Provide the [x, y] coordinate of the cell's center where the given text is located.  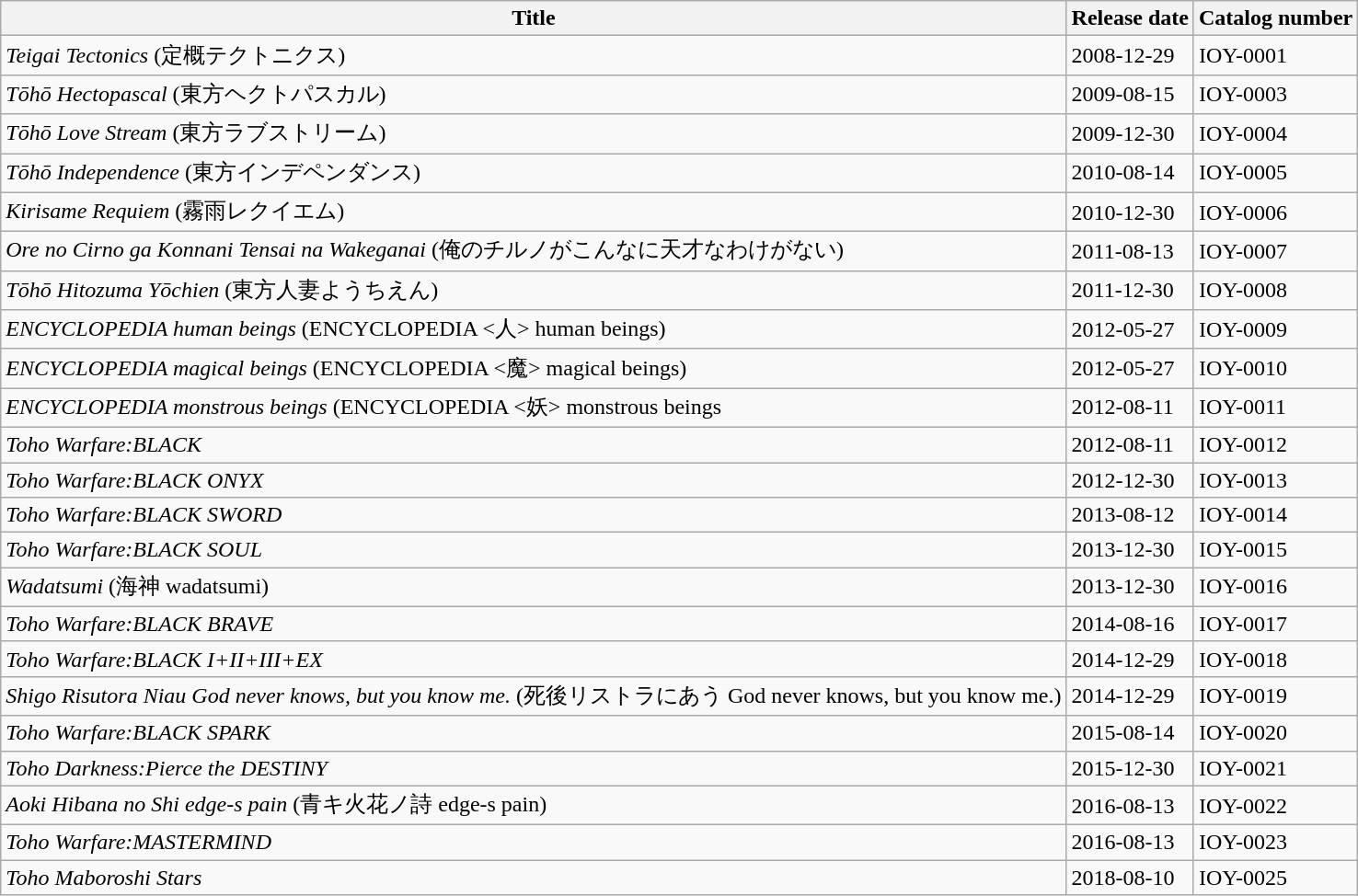
IOY-0005 [1275, 173]
Toho Warfare:BLACK SPARK [534, 733]
IOY-0018 [1275, 659]
IOY-0003 [1275, 94]
IOY-0006 [1275, 212]
2011-12-30 [1130, 291]
Tōhō Hitozuma Yōchien (東方人妻ようちえん) [534, 291]
IOY-0014 [1275, 515]
IOY-0001 [1275, 55]
IOY-0019 [1275, 695]
Kirisame Requiem (霧雨レクイエム) [534, 212]
Toho Warfare:BLACK SWORD [534, 515]
IOY-0016 [1275, 587]
2015-08-14 [1130, 733]
ENCYCLOPEDIA monstrous beings (ENCYCLOPEDIA <妖> monstrous beings [534, 408]
Toho Warfare:BLACK I+II+III+EX [534, 659]
IOY-0007 [1275, 252]
2013-08-12 [1130, 515]
IOY-0017 [1275, 624]
Tōhō Love Stream (東方ラブストリーム) [534, 134]
Title [534, 18]
2008-12-29 [1130, 55]
IOY-0020 [1275, 733]
IOY-0008 [1275, 291]
IOY-0025 [1275, 878]
ENCYCLOPEDIA magical beings (ENCYCLOPEDIA <魔> magical beings) [534, 368]
IOY-0009 [1275, 329]
IOY-0012 [1275, 444]
Toho Warfare:BLACK SOUL [534, 550]
Shigo Risutora Niau God never knows, but you know me. (死後リストラにあう God never knows, but you know me.) [534, 695]
IOY-0004 [1275, 134]
IOY-0022 [1275, 806]
Catalog number [1275, 18]
IOY-0011 [1275, 408]
Teigai Tectonics (定概テクトニクス) [534, 55]
IOY-0010 [1275, 368]
ENCYCLOPEDIA human beings (ENCYCLOPEDIA <人> human beings) [534, 329]
Release date [1130, 18]
IOY-0015 [1275, 550]
Toho Warfare:BLACK ONYX [534, 479]
Tōhō Independence (東方インデペンダンス) [534, 173]
Toho Warfare:BLACK BRAVE [534, 624]
2010-12-30 [1130, 212]
Aoki Hibana no Shi edge-s pain (青キ火花ノ詩 edge-s pain) [534, 806]
Tōhō Hectopascal (東方ヘクトパスカル) [534, 94]
IOY-0023 [1275, 843]
2014-08-16 [1130, 624]
IOY-0021 [1275, 768]
Toho Warfare:MASTERMIND [534, 843]
Toho Darkness:Pierce the DESTINY [534, 768]
2009-08-15 [1130, 94]
2009-12-30 [1130, 134]
Toho Warfare:BLACK [534, 444]
IOY-0013 [1275, 479]
Wadatsumi (海神 wadatsumi) [534, 587]
2011-08-13 [1130, 252]
2010-08-14 [1130, 173]
2012-12-30 [1130, 479]
Ore no Cirno ga Konnani Tensai na Wakeganai (俺のチルノがこんなに天才なわけがない) [534, 252]
Toho Maboroshi Stars [534, 878]
2018-08-10 [1130, 878]
2015-12-30 [1130, 768]
